Find where the given text appears and provide that cell's center as [x, y] coordinate. 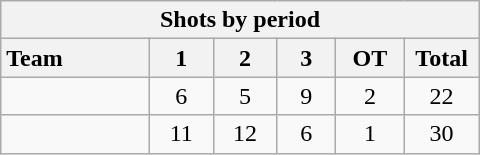
Total [442, 58]
12 [245, 134]
Team [76, 58]
5 [245, 96]
Shots by period [240, 20]
OT [370, 58]
3 [306, 58]
30 [442, 134]
9 [306, 96]
11 [182, 134]
22 [442, 96]
